Extract the (X, Y) coordinate from the center of the cell holding the provided text.  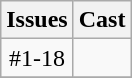
Cast (102, 20)
#1-18 (37, 58)
Issues (37, 20)
